Detect which cell encompasses the target text, then output its [x, y] center coordinate. 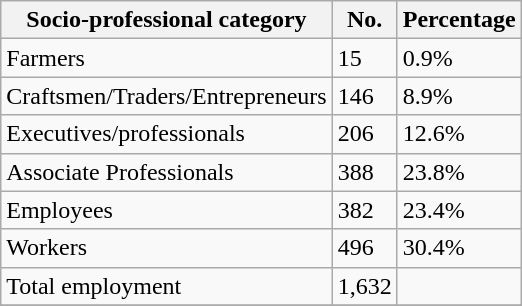
Percentage [459, 20]
12.6% [459, 134]
Associate Professionals [166, 172]
206 [364, 134]
146 [364, 96]
15 [364, 58]
8.9% [459, 96]
Workers [166, 248]
Executives/professionals [166, 134]
0.9% [459, 58]
Total employment [166, 286]
496 [364, 248]
23.8% [459, 172]
Employees [166, 210]
No. [364, 20]
30.4% [459, 248]
23.4% [459, 210]
1,632 [364, 286]
Socio-professional category [166, 20]
388 [364, 172]
382 [364, 210]
Craftsmen/Traders/Entrepreneurs [166, 96]
Farmers [166, 58]
